For the text-containing cell, return its midpoint in [X, Y] coordinate format. 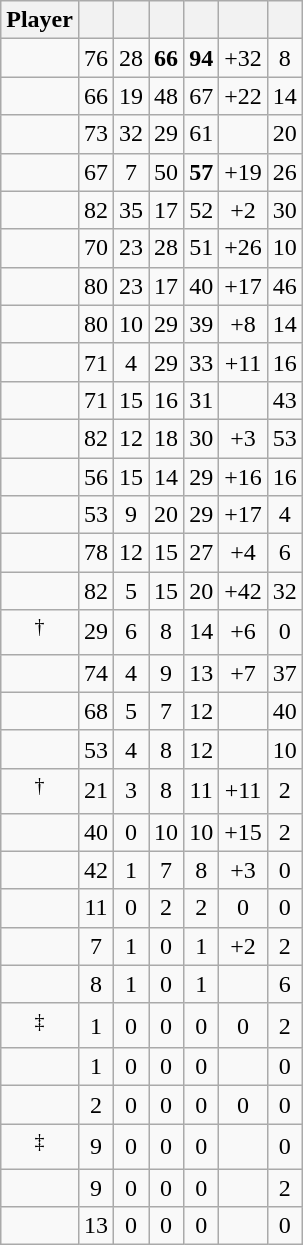
57 [202, 172]
+26 [244, 248]
26 [284, 172]
52 [202, 210]
+19 [244, 172]
61 [202, 134]
42 [96, 870]
94 [202, 58]
70 [96, 248]
73 [96, 134]
48 [166, 96]
+15 [244, 832]
3 [132, 790]
+7 [244, 673]
+16 [244, 477]
78 [96, 553]
46 [284, 286]
31 [202, 400]
74 [96, 673]
33 [202, 362]
50 [166, 172]
35 [132, 210]
Player [40, 20]
39 [202, 324]
19 [132, 96]
27 [202, 553]
+6 [244, 632]
68 [96, 711]
43 [284, 400]
+8 [244, 324]
21 [96, 790]
+32 [244, 58]
+4 [244, 553]
37 [284, 673]
51 [202, 248]
+22 [244, 96]
18 [166, 438]
76 [96, 58]
56 [96, 477]
+42 [244, 591]
